Return the [X, Y] coordinate for the center point of the cell that contains the specified text.  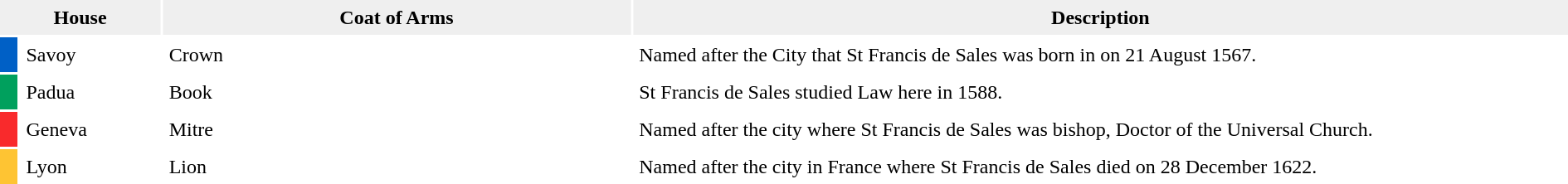
Book [397, 92]
Geneva [90, 129]
Lion [397, 167]
Mitre [397, 129]
Coat of Arms [397, 17]
Savoy [90, 55]
Named after the city where St Francis de Sales was bishop, Doctor of the Universal Church. [1100, 129]
Padua [90, 92]
Crown [397, 55]
Lyon [90, 167]
House [80, 17]
Named after the city in France where St Francis de Sales died on 28 December 1622. [1100, 167]
Named after the City that St Francis de Sales was born in on 21 August 1567. [1100, 55]
St Francis de Sales studied Law here in 1588. [1100, 92]
Description [1100, 17]
